Extract the (x, y) coordinate from the center of the cell holding the provided text.  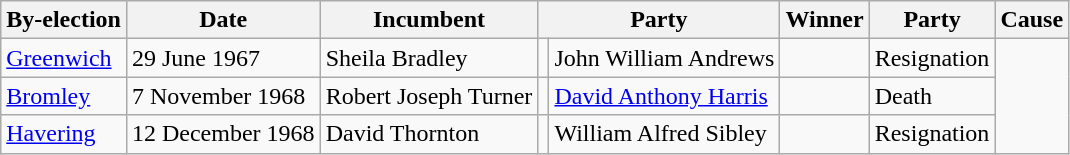
12 December 1968 (223, 134)
John William Andrews (664, 58)
29 June 1967 (223, 58)
Winner (824, 20)
Incumbent (429, 20)
Cause (1032, 20)
Death (932, 96)
By-election (64, 20)
William Alfred Sibley (664, 134)
Date (223, 20)
David Anthony Harris (664, 96)
Bromley (64, 96)
Havering (64, 134)
Sheila Bradley (429, 58)
Greenwich (64, 58)
David Thornton (429, 134)
7 November 1968 (223, 96)
Robert Joseph Turner (429, 96)
